Output the [X, Y] coordinate of the center of the cell containing the given text.  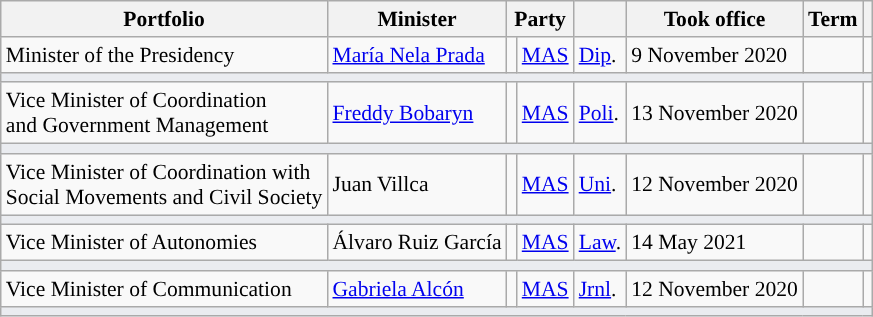
Gabriela Alcón [416, 289]
Dip. [600, 55]
Vice Minister of Coordination withSocial Movements and Civil Society [164, 184]
9 November 2020 [714, 55]
Juan Villca [416, 184]
María Nela Prada [416, 55]
Term [833, 19]
Freddy Bobaryn [416, 114]
Vice Minister of Communication [164, 289]
Party [540, 19]
13 November 2020 [714, 114]
Uni. [600, 184]
Vice Minister of Coordinationand Government Management [164, 114]
Minister [416, 19]
Portfolio [164, 19]
Álvaro Ruiz García [416, 243]
Minister of the Presidency [164, 55]
14 May 2021 [714, 243]
Vice Minister of Autonomies [164, 243]
Took office [714, 19]
Poli. [600, 114]
Law. [600, 243]
Jrnl. [600, 289]
